Output the [x, y] coordinate of the center of the cell containing the given text.  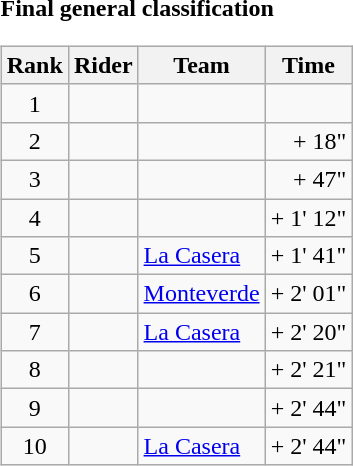
+ 18" [308, 141]
+ 47" [308, 179]
+ 2' 20" [308, 332]
+ 2' 21" [308, 370]
Rider [103, 65]
Monteverde [202, 294]
5 [34, 256]
Team [202, 65]
+ 2' 01" [308, 294]
7 [34, 332]
Time [308, 65]
8 [34, 370]
1 [34, 103]
10 [34, 446]
3 [34, 179]
4 [34, 217]
2 [34, 141]
9 [34, 408]
Rank [34, 65]
6 [34, 294]
+ 1' 12" [308, 217]
+ 1' 41" [308, 256]
